Search for the cell housing the specified text and yield its (x, y) center coordinate. 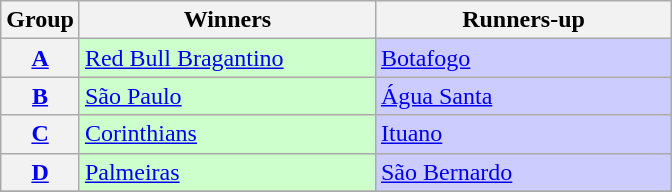
Ituano (523, 134)
Runners-up (523, 20)
C (40, 134)
Água Santa (523, 96)
B (40, 96)
Group (40, 20)
São Paulo (227, 96)
Red Bull Bragantino (227, 58)
Botafogo (523, 58)
Corinthians (227, 134)
D (40, 172)
São Bernardo (523, 172)
Palmeiras (227, 172)
A (40, 58)
Winners (227, 20)
